Detect which cell encompasses the target text, then output its (x, y) center coordinate. 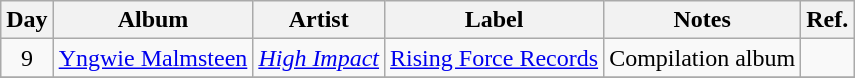
Yngwie Malmsteen (153, 58)
High Impact (319, 58)
Day (27, 20)
Notes (702, 20)
Label (494, 20)
Artist (319, 20)
Compilation album (702, 58)
Rising Force Records (494, 58)
Ref. (828, 20)
9 (27, 58)
Album (153, 20)
